From the cell containing the given text, extract its center point as [X, Y] coordinate. 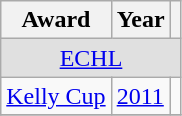
ECHL [91, 58]
Year [140, 20]
Kelly Cup [56, 96]
2011 [140, 96]
Award [56, 20]
